Extract the (x, y) coordinate from the center of the cell holding the provided text.  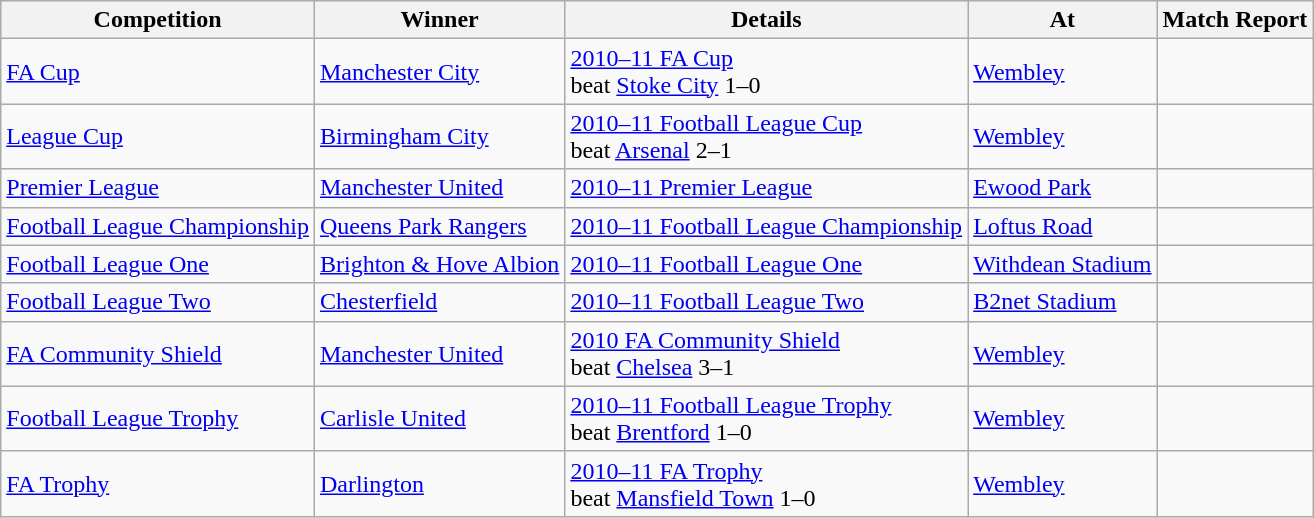
Carlisle United (439, 418)
Chesterfield (439, 302)
Match Report (1235, 20)
FA Community Shield (158, 354)
2010 FA Community Shieldbeat Chelsea 3–1 (766, 354)
2010–11 Football League Championship (766, 226)
Birmingham City (439, 136)
Football League One (158, 264)
At (1062, 20)
B2net Stadium (1062, 302)
Details (766, 20)
2010–11 FA Trophybeat Mansfield Town 1–0 (766, 484)
Brighton & Hove Albion (439, 264)
Football League Championship (158, 226)
2010–11 FA Cupbeat Stoke City 1–0 (766, 72)
2010–11 Football League Trophybeat Brentford 1–0 (766, 418)
2010–11 Football League Cupbeat Arsenal 2–1 (766, 136)
Loftus Road (1062, 226)
Premier League (158, 188)
FA Trophy (158, 484)
2010–11 Football League Two (766, 302)
Competition (158, 20)
Queens Park Rangers (439, 226)
Football League Trophy (158, 418)
League Cup (158, 136)
Winner (439, 20)
Ewood Park (1062, 188)
FA Cup (158, 72)
Football League Two (158, 302)
Manchester City (439, 72)
2010–11 Premier League (766, 188)
Withdean Stadium (1062, 264)
Darlington (439, 484)
2010–11 Football League One (766, 264)
